Locate the cell with the specified text and output its (X, Y) center coordinate. 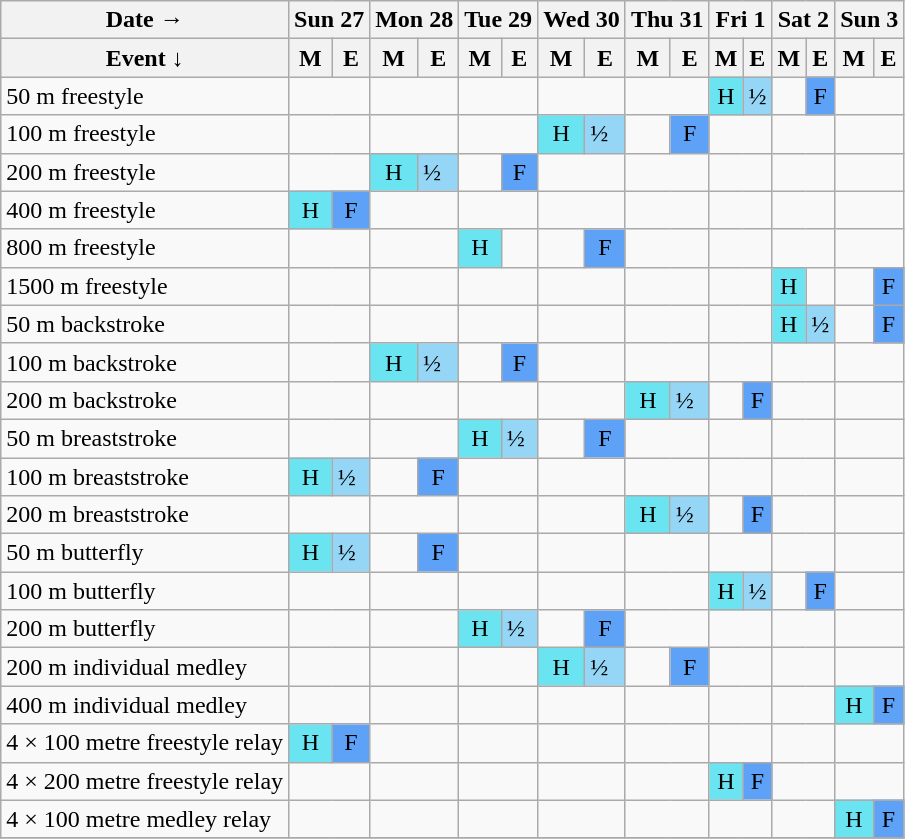
Sun 27 (330, 20)
Event ↓ (145, 58)
Tue 29 (498, 20)
50 m freestyle (145, 96)
Wed 30 (582, 20)
Date → (145, 20)
400 m freestyle (145, 210)
200 m butterfly (145, 629)
100 m backstroke (145, 362)
4 × 100 metre freestyle relay (145, 743)
100 m butterfly (145, 591)
200 m backstroke (145, 400)
50 m backstroke (145, 324)
Fri 1 (740, 20)
4 × 200 metre freestyle relay (145, 781)
200 m individual medley (145, 667)
50 m breaststroke (145, 438)
100 m breaststroke (145, 477)
Thu 31 (667, 20)
400 m individual medley (145, 705)
100 m freestyle (145, 134)
200 m breaststroke (145, 515)
Sat 2 (804, 20)
Sun 3 (870, 20)
1500 m freestyle (145, 286)
50 m butterfly (145, 553)
800 m freestyle (145, 248)
4 × 100 metre medley relay (145, 819)
200 m freestyle (145, 172)
Mon 28 (414, 20)
